Identify which cell holds the provided text, then report its [x, y] central coordinate. 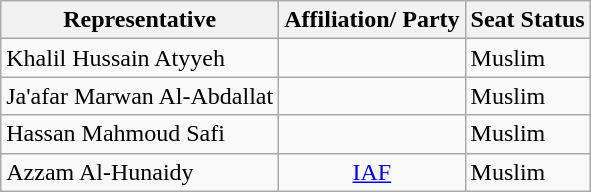
Hassan Mahmoud Safi [140, 134]
Ja'afar Marwan Al-Abdallat [140, 96]
Khalil Hussain Atyyeh [140, 58]
IAF [372, 172]
Seat Status [528, 20]
Affiliation/ Party [372, 20]
Representative [140, 20]
Azzam Al-Hunaidy [140, 172]
